Capture the cell that displays the provided text and extract its (X, Y) central coordinate. 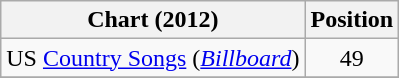
US Country Songs (Billboard) (153, 58)
Position (352, 20)
Chart (2012) (153, 20)
49 (352, 58)
